Find where the given text appears and provide that cell's center as (x, y) coordinate. 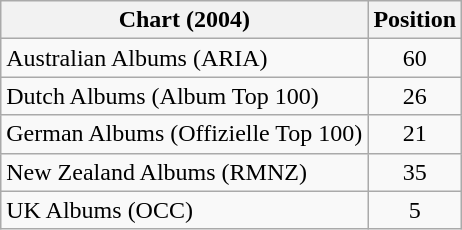
21 (415, 134)
26 (415, 96)
Dutch Albums (Album Top 100) (184, 96)
60 (415, 58)
5 (415, 210)
New Zealand Albums (RMNZ) (184, 172)
Chart (2004) (184, 20)
German Albums (Offizielle Top 100) (184, 134)
Australian Albums (ARIA) (184, 58)
UK Albums (OCC) (184, 210)
35 (415, 172)
Position (415, 20)
